Provide the [x, y] coordinate of the cell's center where the given text is located.  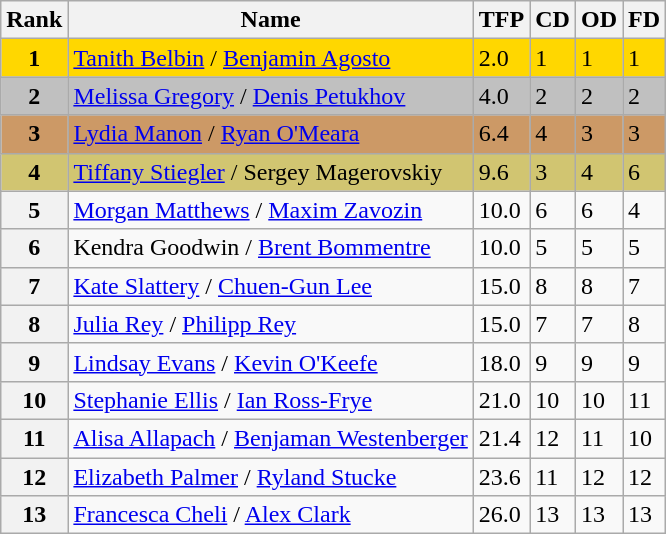
Stephanie Ellis / Ian Ross-Frye [270, 400]
FD [644, 20]
Kate Slattery / Chuen-Gun Lee [270, 286]
TFP [501, 20]
Morgan Matthews / Maxim Zavozin [270, 210]
2.0 [501, 58]
4.0 [501, 96]
Tiffany Stiegler / Sergey Magerovskiy [270, 172]
Francesca Cheli / Alex Clark [270, 515]
9.6 [501, 172]
21.4 [501, 438]
OD [598, 20]
Tanith Belbin / Benjamin Agosto [270, 58]
23.6 [501, 477]
CD [553, 20]
Rank [34, 20]
Elizabeth Palmer / Ryland Stucke [270, 477]
Melissa Gregory / Denis Petukhov [270, 96]
Julia Rey / Philipp Rey [270, 324]
Name [270, 20]
Alisa Allapach / Benjaman Westenberger [270, 438]
Lydia Manon / Ryan O'Meara [270, 134]
6.4 [501, 134]
Kendra Goodwin / Brent Bommentre [270, 248]
21.0 [501, 400]
26.0 [501, 515]
18.0 [501, 362]
Lindsay Evans / Kevin O'Keefe [270, 362]
